Output the [x, y] coordinate of the center of the cell containing the given text.  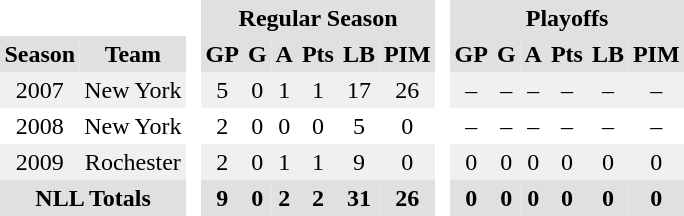
Rochester [133, 162]
2008 [40, 126]
NLL Totals [93, 198]
2007 [40, 90]
Season [40, 54]
Regular Season [318, 18]
17 [358, 90]
Playoffs [567, 18]
Team [133, 54]
2009 [40, 162]
31 [358, 198]
